From the cell containing the given text, extract its center point as [x, y] coordinate. 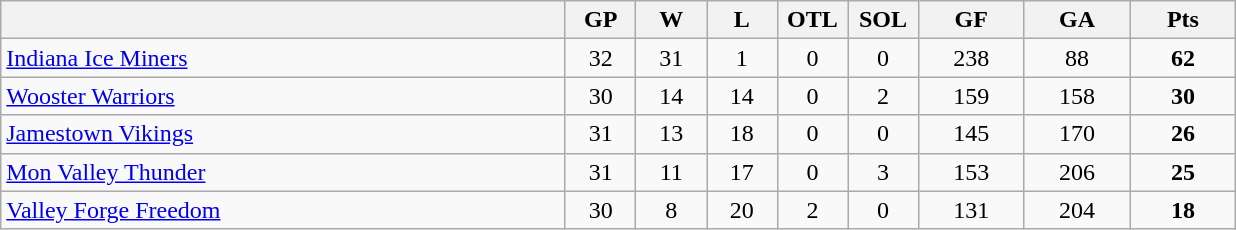
Pts [1183, 20]
26 [1183, 134]
8 [672, 210]
L [742, 20]
Wooster Warriors [284, 96]
204 [1077, 210]
GF [971, 20]
1 [742, 58]
153 [971, 172]
W [672, 20]
238 [971, 58]
3 [884, 172]
OTL [812, 20]
13 [672, 134]
206 [1077, 172]
20 [742, 210]
158 [1077, 96]
170 [1077, 134]
88 [1077, 58]
GP [600, 20]
25 [1183, 172]
Indiana Ice Miners [284, 58]
Mon Valley Thunder [284, 172]
17 [742, 172]
131 [971, 210]
145 [971, 134]
Valley Forge Freedom [284, 210]
SOL [884, 20]
GA [1077, 20]
11 [672, 172]
159 [971, 96]
62 [1183, 58]
Jamestown Vikings [284, 134]
32 [600, 58]
